Output the [x, y] coordinate of the center of the cell containing the given text.  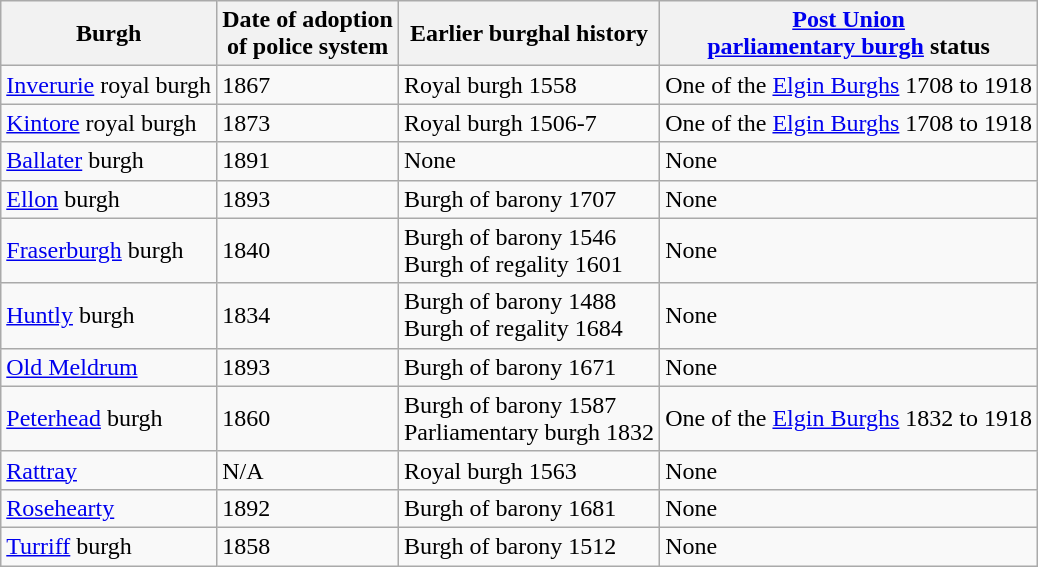
Burgh of barony 1512 [528, 546]
1873 [308, 123]
N/A [308, 470]
Old Meldrum [109, 367]
Burgh of barony 1681 [528, 508]
Ellon burgh [109, 199]
Huntly burgh [109, 316]
Turriff burgh [109, 546]
1860 [308, 418]
1892 [308, 508]
One of the Elgin Burghs 1832 to 1918 [849, 418]
Peterhead burgh [109, 418]
1858 [308, 546]
Post Union parliamentary burgh status [849, 34]
Kintore royal burgh [109, 123]
Inverurie royal burgh [109, 85]
Date of adoption of police system [308, 34]
Royal burgh 1506-7 [528, 123]
Burgh of barony 1546 Burgh of regality 1601 [528, 250]
Royal burgh 1558 [528, 85]
Rosehearty [109, 508]
Royal burgh 1563 [528, 470]
Burgh of barony 1707 [528, 199]
Burgh of barony 1671 [528, 367]
Burgh [109, 34]
1867 [308, 85]
Rattray [109, 470]
Burgh of barony 1488 Burgh of regality 1684 [528, 316]
1834 [308, 316]
Ballater burgh [109, 161]
1840 [308, 250]
Fraserburgh burgh [109, 250]
1891 [308, 161]
Earlier burghal history [528, 34]
Burgh of barony 1587 Parliamentary burgh 1832 [528, 418]
